Provide the (X, Y) coordinate of the cell's center where the given text is located.  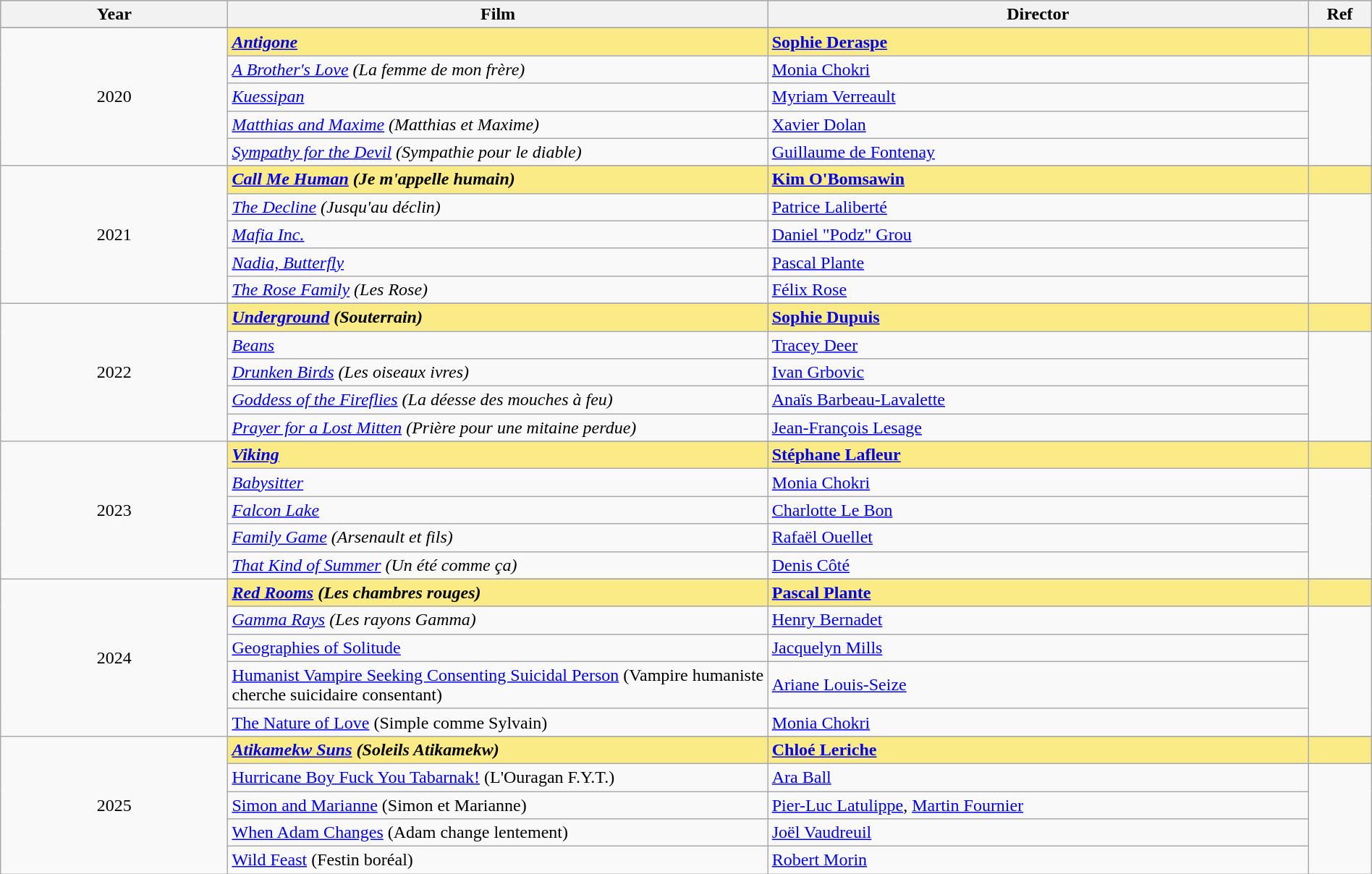
Drunken Birds (Les oiseaux ivres) (498, 373)
Stéphane Lafleur (1038, 455)
Félix Rose (1038, 289)
Wild Feast (Festin boréal) (498, 860)
Kuessipan (498, 97)
Prayer for a Lost Mitten (Prière pour une mitaine perdue) (498, 428)
Film (498, 14)
Mafia Inc. (498, 234)
The Rose Family (Les Rose) (498, 289)
Henry Bernadet (1038, 620)
Joël Vaudreuil (1038, 833)
Geographies of Solitude (498, 648)
Sympathy for the Devil (Sympathie pour le diable) (498, 152)
2025 (114, 805)
That Kind of Summer (Un été comme ça) (498, 565)
Babysitter (498, 483)
Xavier Dolan (1038, 124)
Daniel "Podz" Grou (1038, 234)
Sophie Deraspe (1038, 42)
When Adam Changes (Adam change lentement) (498, 833)
A Brother's Love (La femme de mon frère) (498, 69)
Simon and Marianne (Simon et Marianne) (498, 805)
Antigone (498, 42)
Humanist Vampire Seeking Consenting Suicidal Person (Vampire humaniste cherche suicidaire consentant) (498, 684)
Myriam Verreault (1038, 97)
Ariane Louis-Seize (1038, 684)
2020 (114, 97)
Tracey Deer (1038, 345)
Chloé Leriche (1038, 750)
Matthias and Maxime (Matthias et Maxime) (498, 124)
Gamma Rays (Les rayons Gamma) (498, 620)
Pier-Luc Latulippe, Martin Fournier (1038, 805)
Guillaume de Fontenay (1038, 152)
Beans (498, 345)
Kim O'Bomsawin (1038, 179)
Ivan Grbovic (1038, 373)
Robert Morin (1038, 860)
The Decline (Jusqu'au déclin) (498, 207)
Director (1038, 14)
Nadia, Butterfly (498, 262)
Viking (498, 455)
The Nature of Love (Simple comme Sylvain) (498, 722)
Falcon Lake (498, 510)
Call Me Human (Je m'appelle humain) (498, 179)
Goddess of the Fireflies (La déesse des mouches à feu) (498, 400)
Atikamekw Suns (Soleils Atikamekw) (498, 750)
Family Game (Arsenault et fils) (498, 538)
Sophie Dupuis (1038, 317)
Jean-François Lesage (1038, 428)
Underground (Souterrain) (498, 317)
2022 (114, 372)
2021 (114, 234)
Hurricane Boy Fuck You Tabarnak! (L'Ouragan F.Y.T.) (498, 777)
Patrice Laliberté (1038, 207)
Year (114, 14)
Denis Côté (1038, 565)
Ref (1340, 14)
2023 (114, 510)
2024 (114, 657)
Charlotte Le Bon (1038, 510)
Red Rooms (Les chambres rouges) (498, 593)
Jacquelyn Mills (1038, 648)
Anaïs Barbeau-Lavalette (1038, 400)
Rafaël Ouellet (1038, 538)
Ara Ball (1038, 777)
